Find where the given text appears and provide that cell's center as (X, Y) coordinate. 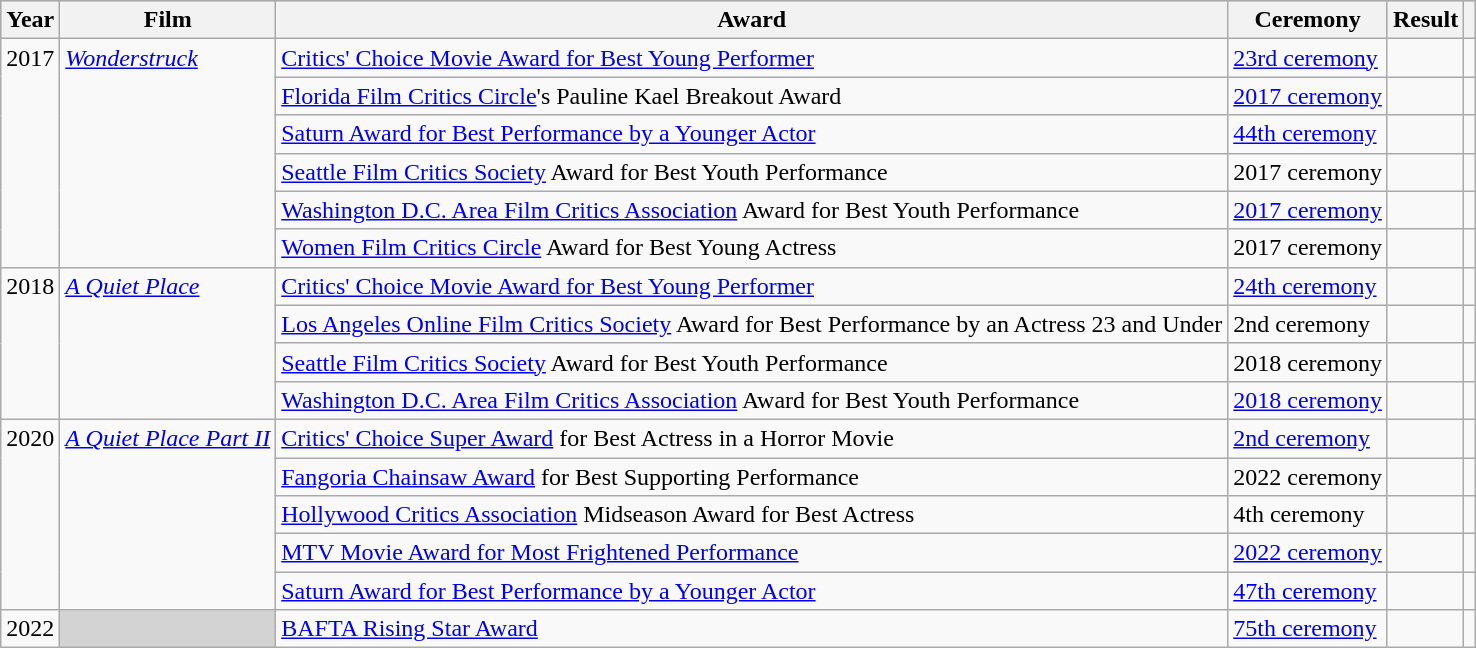
Fangoria Chainsaw Award for Best Supporting Performance (752, 477)
Year (30, 20)
A Quiet Place (168, 343)
Award (752, 20)
A Quiet Place Part II (168, 514)
2020 (30, 514)
44th ceremony (1308, 134)
2017 (30, 153)
Los Angeles Online Film Critics Society Award for Best Performance by an Actress 23 and Under (752, 324)
Film (168, 20)
Women Film Critics Circle Award for Best Young Actress (752, 248)
Hollywood Critics Association Midseason Award for Best Actress (752, 515)
Florida Film Critics Circle's Pauline Kael Breakout Award (752, 96)
2018 (30, 343)
47th ceremony (1308, 591)
MTV Movie Award for Most Frightened Performance (752, 553)
4th ceremony (1308, 515)
75th ceremony (1308, 629)
Result (1425, 20)
23rd ceremony (1308, 58)
Wonderstruck (168, 153)
24th ceremony (1308, 286)
2022 (30, 629)
Critics' Choice Super Award for Best Actress in a Horror Movie (752, 438)
Ceremony (1308, 20)
BAFTA Rising Star Award (752, 629)
